Determine the (x, y) coordinate at the center of the cell enclosing the given text.  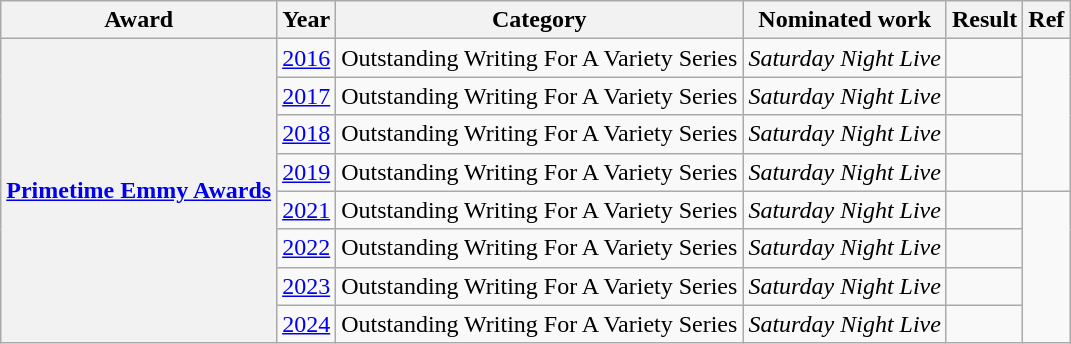
2016 (306, 58)
2022 (306, 248)
Nominated work (845, 20)
Result (984, 20)
2024 (306, 324)
2018 (306, 134)
2017 (306, 96)
2021 (306, 210)
2023 (306, 286)
Category (540, 20)
Primetime Emmy Awards (139, 191)
2019 (306, 172)
Year (306, 20)
Award (139, 20)
Ref (1046, 20)
